Return (x, y) of the center of cell containing provided text 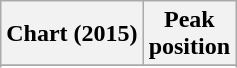
Chart (2015) (72, 34)
Peakposition (189, 34)
